Detect which cell encompasses the target text, then output its (x, y) center coordinate. 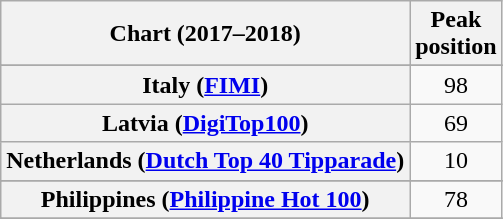
Netherlands (Dutch Top 40 Tipparade) (206, 161)
Latvia (DigiTop100) (206, 123)
78 (456, 199)
69 (456, 123)
98 (456, 85)
10 (456, 161)
Peakposition (456, 34)
Italy (FIMI) (206, 85)
Philippines (Philippine Hot 100) (206, 199)
Chart (2017–2018) (206, 34)
